Determine the [X, Y] coordinate at the center of the cell enclosing the given text.  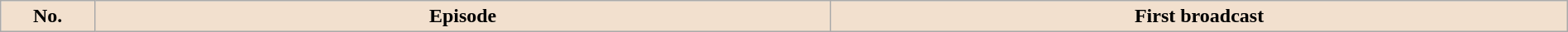
Episode [462, 16]
No. [48, 16]
First broadcast [1199, 16]
